Provide the (X, Y) coordinate of the cell's center where the given text is located.  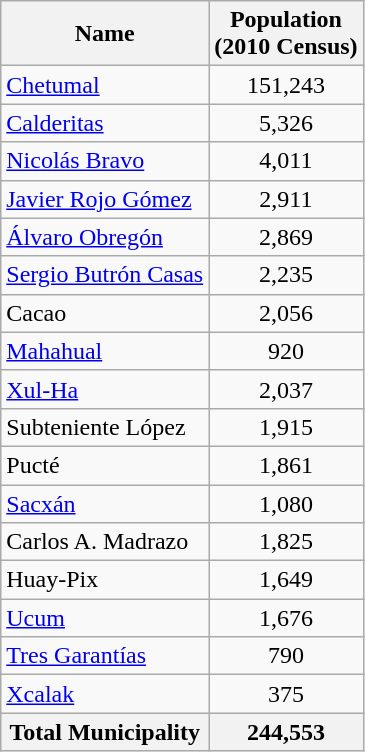
790 (286, 656)
2,869 (286, 237)
Xul-Ha (105, 389)
Tres Garantías (105, 656)
Chetumal (105, 85)
Sacxán (105, 503)
Álvaro Obregón (105, 237)
2,037 (286, 389)
Javier Rojo Gómez (105, 199)
Name (105, 34)
4,011 (286, 161)
Calderitas (105, 123)
Population(2010 Census) (286, 34)
1,676 (286, 618)
1,915 (286, 427)
Mahahual (105, 351)
1,080 (286, 503)
920 (286, 351)
2,911 (286, 199)
151,243 (286, 85)
375 (286, 694)
Total Municipality (105, 732)
Ucum (105, 618)
Sergio Butrón Casas (105, 275)
Subteniente López (105, 427)
5,326 (286, 123)
1,825 (286, 542)
Pucté (105, 465)
Huay-Pix (105, 580)
2,056 (286, 313)
Cacao (105, 313)
Xcalak (105, 694)
1,649 (286, 580)
Carlos A. Madrazo (105, 542)
1,861 (286, 465)
2,235 (286, 275)
244,553 (286, 732)
Nicolás Bravo (105, 161)
